For the text-containing cell, return its midpoint in [x, y] coordinate format. 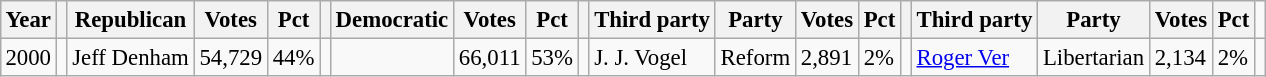
2,134 [1180, 57]
Libertarian [1094, 57]
J. J. Vogel [652, 57]
2000 [28, 57]
Reform [755, 57]
Democratic [392, 20]
Year [28, 20]
44% [293, 57]
Republican [130, 20]
53% [552, 57]
66,011 [489, 57]
Roger Ver [974, 57]
2,891 [826, 57]
54,729 [230, 57]
Jeff Denham [130, 57]
